Output the (X, Y) coordinate of the center of the cell containing the given text.  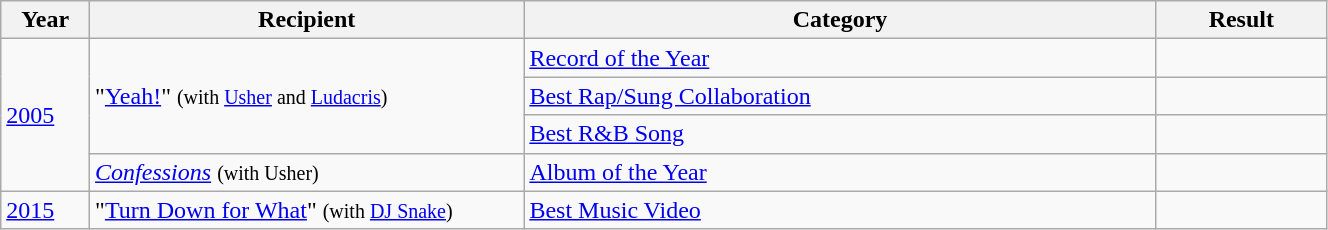
Recipient (307, 20)
"Yeah!" (with Usher and Ludacris) (307, 96)
Confessions (with Usher) (307, 172)
Best R&B Song (840, 134)
2015 (46, 210)
Album of the Year (840, 172)
2005 (46, 115)
"Turn Down for What" (with DJ Snake) (307, 210)
Best Music Video (840, 210)
Record of the Year (840, 58)
Result (1241, 20)
Category (840, 20)
Best Rap/Sung Collaboration (840, 96)
Year (46, 20)
